Locate the cell with the specified text and output its (x, y) center coordinate. 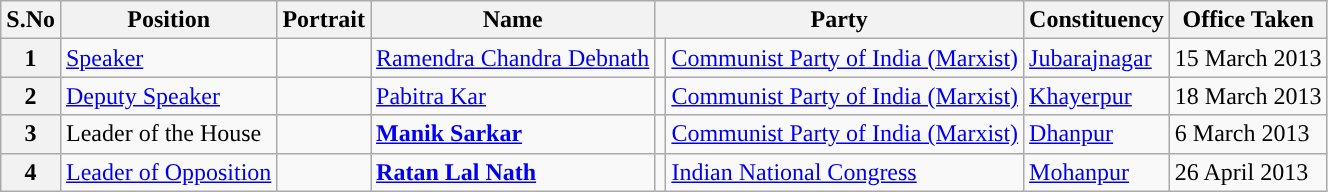
Position (168, 20)
2 (31, 96)
Jubarajnagar (1097, 58)
1 (31, 58)
Manik Sarkar (513, 134)
Mohanpur (1097, 172)
Dhanpur (1097, 134)
Deputy Speaker (168, 96)
Constituency (1097, 20)
Indian National Congress (845, 172)
Leader of Opposition (168, 172)
15 March 2013 (1248, 58)
Leader of the House (168, 134)
S.No (31, 20)
26 April 2013 (1248, 172)
4 (31, 172)
Party (840, 20)
Portrait (324, 20)
Speaker (168, 58)
Name (513, 20)
Office Taken (1248, 20)
3 (31, 134)
6 March 2013 (1248, 134)
18 March 2013 (1248, 96)
Khayerpur (1097, 96)
Pabitra Kar (513, 96)
Ramendra Chandra Debnath (513, 58)
Ratan Lal Nath (513, 172)
